Determine the (X, Y) coordinate at the center of the cell enclosing the given text.  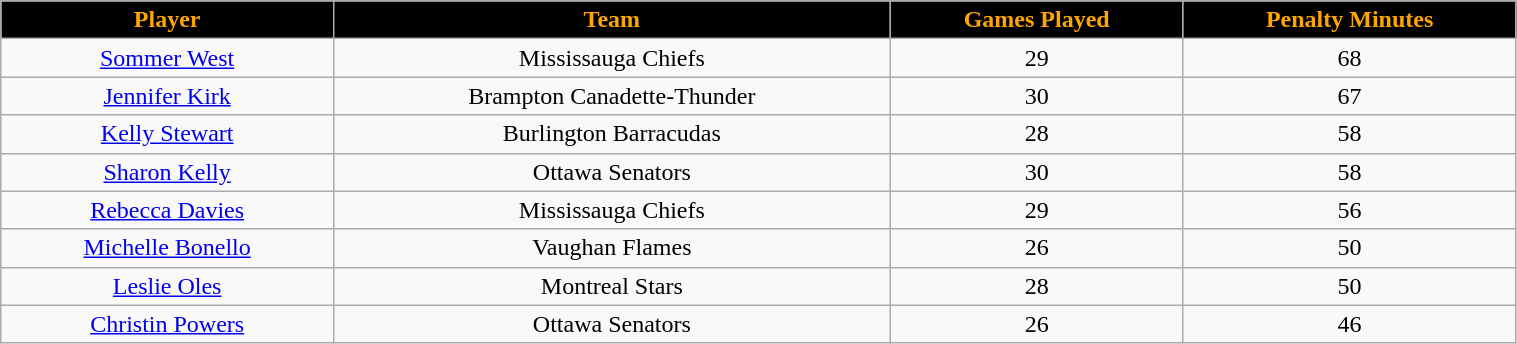
Brampton Canadette-Thunder (612, 96)
Michelle Bonello (168, 248)
67 (1350, 96)
46 (1350, 324)
Sharon Kelly (168, 172)
Team (612, 20)
Leslie Oles (168, 286)
68 (1350, 58)
Games Played (1036, 20)
Player (168, 20)
Sommer West (168, 58)
56 (1350, 210)
Jennifer Kirk (168, 96)
Rebecca Davies (168, 210)
Burlington Barracudas (612, 134)
Kelly Stewart (168, 134)
Penalty Minutes (1350, 20)
Vaughan Flames (612, 248)
Montreal Stars (612, 286)
Christin Powers (168, 324)
